For the text-containing cell, return its midpoint in [x, y] coordinate format. 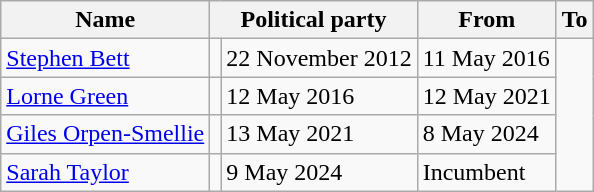
Giles Orpen-Smellie [106, 134]
13 May 2021 [319, 134]
12 May 2016 [319, 96]
12 May 2021 [486, 96]
22 November 2012 [319, 58]
9 May 2024 [319, 172]
Political party [314, 20]
From [486, 20]
8 May 2024 [486, 134]
Name [106, 20]
Sarah Taylor [106, 172]
11 May 2016 [486, 58]
Stephen Bett [106, 58]
Lorne Green [106, 96]
To [574, 20]
Incumbent [486, 172]
